Determine the (X, Y) coordinate at the center of the cell enclosing the given text.  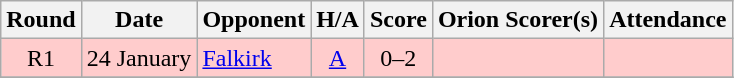
R1 (41, 58)
Orion Scorer(s) (518, 20)
24 January (139, 58)
Date (139, 20)
Falkirk (254, 58)
Score (398, 20)
A (338, 58)
Opponent (254, 20)
Attendance (668, 20)
H/A (338, 20)
0–2 (398, 58)
Round (41, 20)
